From the cell containing the given text, extract its center point as [x, y] coordinate. 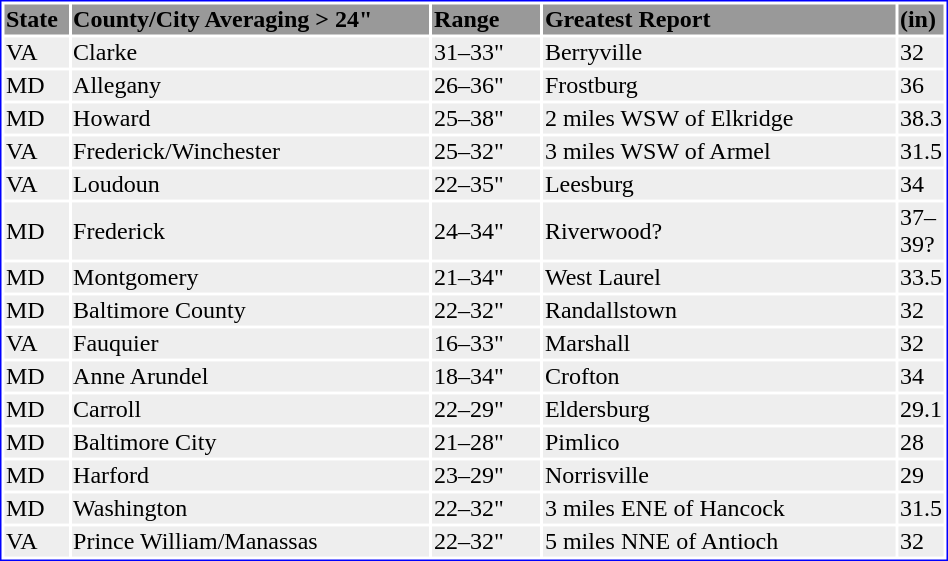
Pimlico [719, 443]
29 [920, 475]
Berryville [719, 53]
Washington [251, 509]
Montgomery [251, 277]
31–33" [487, 53]
Norrisville [719, 475]
18–34" [487, 377]
Baltimore County [251, 311]
Allegany [251, 85]
Leesburg [719, 185]
Frederick/Winchester [251, 151]
38.3 [920, 119]
Eldersburg [719, 409]
33.5 [920, 277]
3 miles WSW of Armel [719, 151]
Clarke [251, 53]
26–36" [487, 85]
Fauquier [251, 343]
21–34" [487, 277]
25–38" [487, 119]
West Laurel [719, 277]
Crofton [719, 377]
Randallstown [719, 311]
Howard [251, 119]
21–28" [487, 443]
25–32" [487, 151]
36 [920, 85]
Carroll [251, 409]
2 miles WSW of Elkridge [719, 119]
22–35" [487, 185]
Prince William/Manassas [251, 541]
37–39? [920, 230]
Range [487, 19]
Riverwood? [719, 230]
Baltimore City [251, 443]
Loudoun [251, 185]
County/City Averaging > 24" [251, 19]
Frostburg [719, 85]
Frederick [251, 230]
24–34" [487, 230]
3 miles ENE of Hancock [719, 509]
5 miles NNE of Antioch [719, 541]
16–33" [487, 343]
Harford [251, 475]
(in) [920, 19]
Marshall [719, 343]
Anne Arundel [251, 377]
29.1 [920, 409]
23–29" [487, 475]
22–29" [487, 409]
Greatest Report [719, 19]
State [36, 19]
28 [920, 443]
